Scan for the cell matching the given text and deliver its (x, y) coordinate at center. 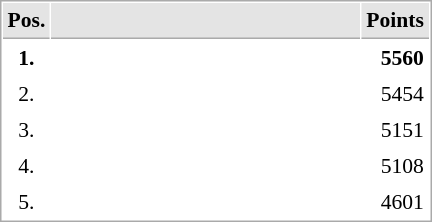
5151 (396, 129)
3. (26, 129)
4. (26, 165)
5. (26, 201)
5108 (396, 165)
2. (26, 93)
4601 (396, 201)
1. (26, 57)
5560 (396, 57)
Pos. (26, 21)
5454 (396, 93)
Points (396, 21)
